From the cell containing the given text, extract its center point as (x, y) coordinate. 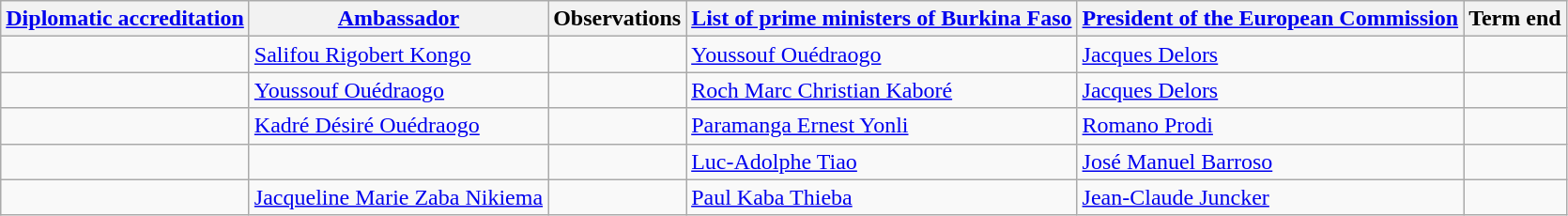
Term end (1515, 19)
Kadré Désiré Ouédraogo (398, 126)
José Manuel Barroso (1270, 162)
Roch Marc Christian Kaboré (882, 90)
Paul Kaba Thieba (882, 197)
Romano Prodi (1270, 126)
Diplomatic accreditation (126, 19)
Ambassador (398, 19)
Jean-Claude Juncker (1270, 197)
President of the European Commission (1270, 19)
List of prime ministers of Burkina Faso (882, 19)
Salifou Rigobert Kongo (398, 54)
Luc-Adolphe Tiao (882, 162)
Jacqueline Marie Zaba Nikiema (398, 197)
Paramanga Ernest Yonli (882, 126)
Observations (618, 19)
